Detect which cell encompasses the target text, then output its (X, Y) center coordinate. 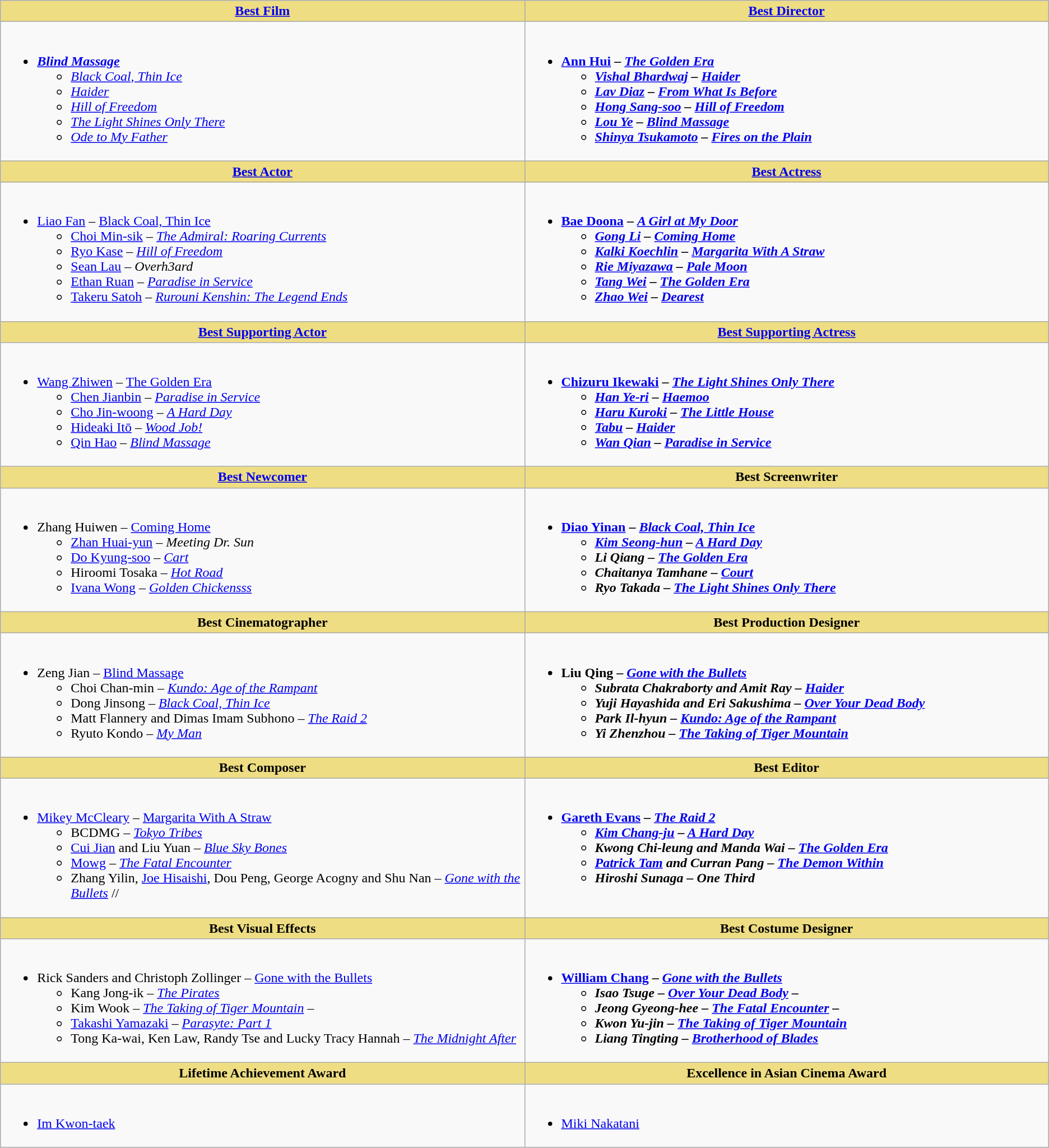
Best Composer (262, 767)
Best Actress (787, 172)
Blind Massage Black Coal, Thin Ice Haider Hill of Freedom The Light Shines Only There Ode to My Father (262, 91)
Excellence in Asian Cinema Award (787, 1073)
Best Newcomer (262, 477)
Best Editor (787, 767)
Zhang Huiwen – Coming Home Zhan Huai-yun – Meeting Dr. Sun Do Kyung-soo – Cart Hiroomi Tosaka – Hot Road Ivana Wong – Golden Chickensss (262, 549)
Best Production Designer (787, 622)
Im Kwon-taek (262, 1115)
Best Screenwriter (787, 477)
Best Film (262, 11)
Best Supporting Actress (787, 332)
Chizuru Ikewaki – The Light Shines Only There Han Ye-ri – Haemoo Haru Kuroki – The Little House Tabu – Haider Wan Qian – Paradise in Service (787, 405)
Best Supporting Actor (262, 332)
Best Cinematographer (262, 622)
Best Visual Effects (262, 928)
Miki Nakatani (787, 1115)
Lifetime Achievement Award (262, 1073)
Best Director (787, 11)
Best Actor (262, 172)
Best Costume Designer (787, 928)
Wang Zhiwen – The Golden Era Chen Jianbin – Paradise in Service Cho Jin-woong – A Hard Day Hideaki Itō – Wood Job! Qin Hao – Blind Massage (262, 405)
